Search for the cell housing the specified text and yield its (x, y) center coordinate. 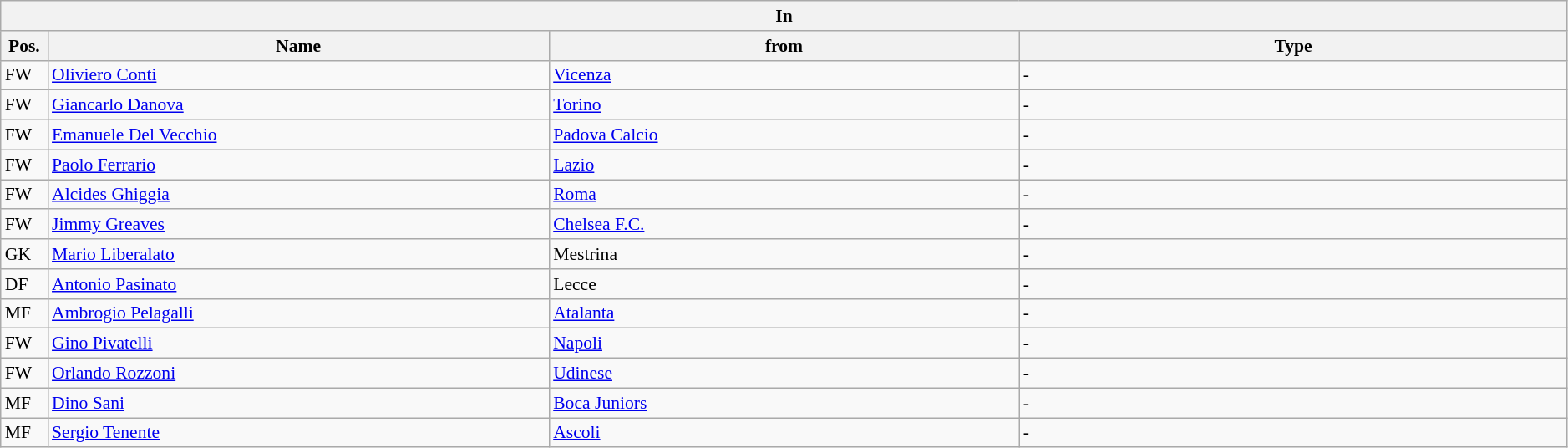
Napoli (784, 344)
Mario Liberalato (298, 254)
Roma (784, 195)
Ascoli (784, 433)
Ambrogio Pelagalli (298, 313)
Type (1293, 46)
Giancarlo Danova (298, 105)
DF (24, 284)
Emanuele Del Vecchio (298, 135)
Name (298, 46)
Pos. (24, 46)
from (784, 46)
In (784, 16)
Chelsea F.C. (784, 225)
Udinese (784, 374)
Antonio Pasinato (298, 284)
Lecce (784, 284)
Jimmy Greaves (298, 225)
Padova Calcio (784, 135)
Orlando Rozzoni (298, 374)
Mestrina (784, 254)
Alcides Ghiggia (298, 195)
Dino Sani (298, 403)
Paolo Ferrario (298, 165)
Vicenza (784, 75)
GK (24, 254)
Sergio Tenente (298, 433)
Gino Pivatelli (298, 344)
Torino (784, 105)
Atalanta (784, 313)
Lazio (784, 165)
Oliviero Conti (298, 75)
Boca Juniors (784, 403)
